Scan for the cell matching the given text and deliver its [X, Y] coordinate at center. 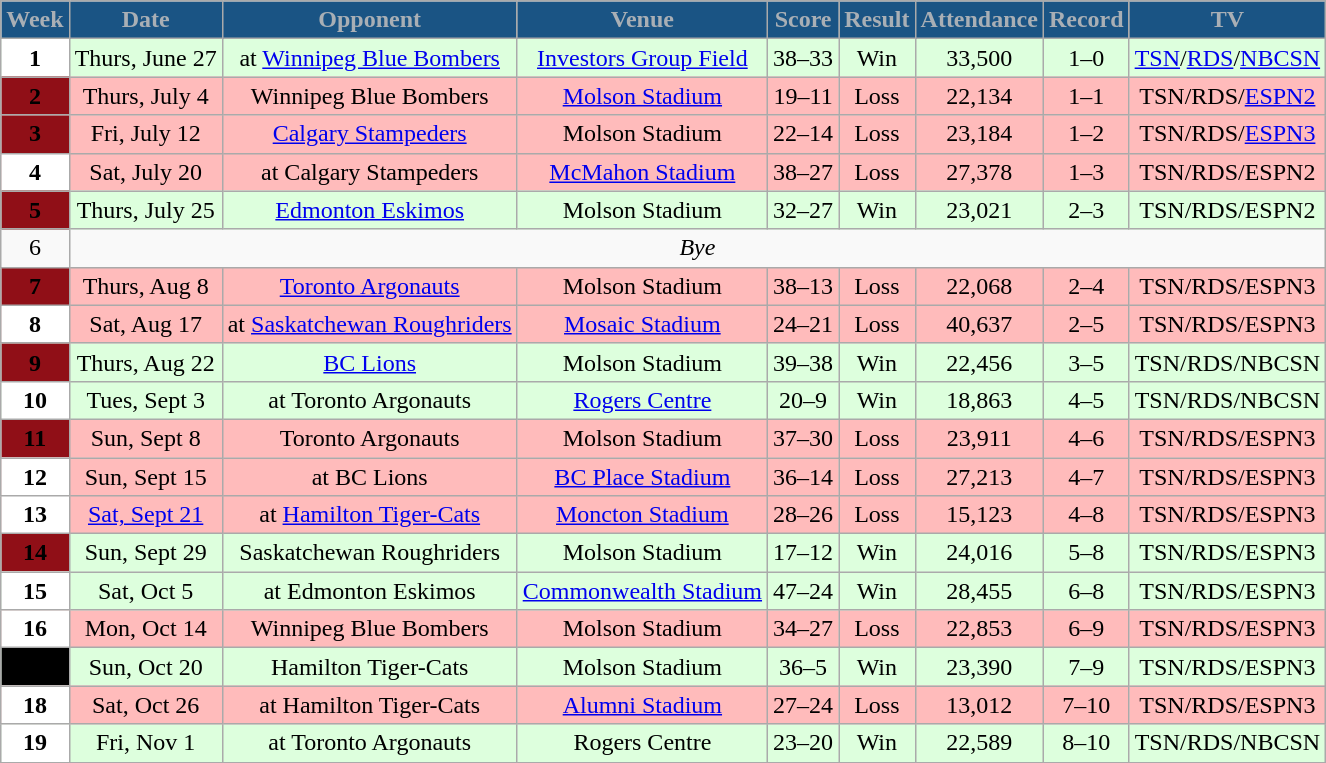
Week [35, 20]
McMahon Stadium [642, 172]
18,863 [979, 400]
1 [35, 58]
Edmonton Eskimos [370, 210]
Hamilton Tiger-Cats [370, 667]
Sat, Aug 17 [146, 324]
Investors Group Field [642, 58]
Tues, Sept 3 [146, 400]
22,589 [979, 743]
Sat, Oct 26 [146, 705]
4 [35, 172]
3–5 [1086, 362]
39–38 [804, 362]
40,637 [979, 324]
19–11 [804, 96]
47–24 [804, 591]
9 [35, 362]
3 [35, 134]
28–26 [804, 515]
22,068 [979, 286]
10 [35, 400]
23,021 [979, 210]
1–2 [1086, 134]
15,123 [979, 515]
Sat, July 20 [146, 172]
12 [35, 477]
33,500 [979, 58]
24–21 [804, 324]
Alumni Stadium [642, 705]
Mon, Oct 14 [146, 629]
Attendance [979, 20]
Sun, Oct 20 [146, 667]
7 [35, 286]
Fri, July 12 [146, 134]
Moncton Stadium [642, 515]
at Saskatchewan Roughriders [370, 324]
4–7 [1086, 477]
2 [35, 96]
38–33 [804, 58]
23,184 [979, 134]
17–12 [804, 553]
Commonwealth Stadium [642, 591]
13,012 [979, 705]
7–10 [1086, 705]
36–14 [804, 477]
Thurs, July 25 [146, 210]
1–1 [1086, 96]
18 [35, 705]
Record [1086, 20]
Thurs, Aug 22 [146, 362]
Saskatchewan Roughriders [370, 553]
BC Lions [370, 362]
17 [35, 667]
19 [35, 743]
24,016 [979, 553]
Calgary Stampeders [370, 134]
23,911 [979, 438]
23,390 [979, 667]
28,455 [979, 591]
38–27 [804, 172]
20–9 [804, 400]
Thurs, Aug 8 [146, 286]
38–13 [804, 286]
BC Place Stadium [642, 477]
5 [35, 210]
Date [146, 20]
at Edmonton Eskimos [370, 591]
27–24 [804, 705]
13 [35, 515]
Thurs, June 27 [146, 58]
Sun, Sept 29 [146, 553]
22,853 [979, 629]
22,456 [979, 362]
8 [35, 324]
34–27 [804, 629]
2–3 [1086, 210]
at Winnipeg Blue Bombers [370, 58]
6–8 [1086, 591]
2–5 [1086, 324]
Fri, Nov 1 [146, 743]
22–14 [804, 134]
27,213 [979, 477]
6 [35, 248]
Result [877, 20]
Venue [642, 20]
36–5 [804, 667]
Score [804, 20]
7–9 [1086, 667]
14 [35, 553]
16 [35, 629]
Sat, Sept 21 [146, 515]
Bye [697, 248]
Sun, Sept 15 [146, 477]
Sun, Sept 8 [146, 438]
32–27 [804, 210]
Mosaic Stadium [642, 324]
4–5 [1086, 400]
at Calgary Stampeders [370, 172]
11 [35, 438]
Sat, Oct 5 [146, 591]
4–8 [1086, 515]
1–0 [1086, 58]
8–10 [1086, 743]
at BC Lions [370, 477]
5–8 [1086, 553]
15 [35, 591]
Thurs, July 4 [146, 96]
Opponent [370, 20]
37–30 [804, 438]
27,378 [979, 172]
22,134 [979, 96]
2–4 [1086, 286]
4–6 [1086, 438]
1–3 [1086, 172]
6–9 [1086, 629]
23–20 [804, 743]
TV [1227, 20]
